Identify which cell holds the provided text, then report its [X, Y] central coordinate. 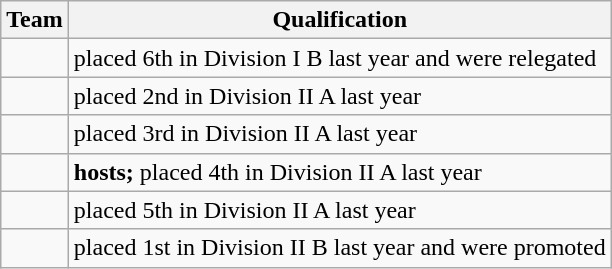
placed 6th in Division I B last year and were relegated [340, 58]
hosts; placed 4th in Division II A last year [340, 172]
Team [35, 20]
placed 1st in Division II B last year and were promoted [340, 248]
placed 3rd in Division II A last year [340, 134]
placed 5th in Division II A last year [340, 210]
placed 2nd in Division II A last year [340, 96]
Qualification [340, 20]
